Determine the (X, Y) coordinate at the center of the cell enclosing the given text.  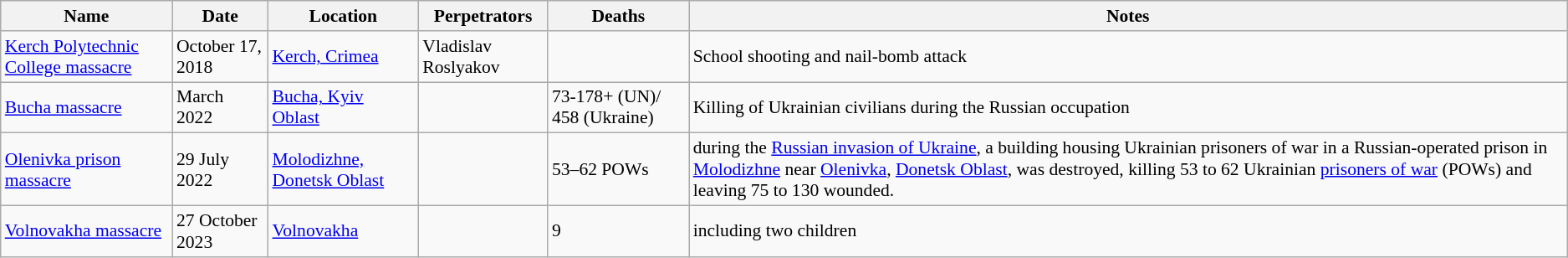
Location (343, 16)
Deaths (619, 16)
Perpetrators (483, 16)
Volnovakha (343, 231)
53–62 POWs (619, 169)
Bucha massacre (87, 107)
School shooting and nail-bomb attack (1128, 57)
Kerch, Crimea (343, 57)
Killing of Ukrainian civilians during the Russian occupation (1128, 107)
Date (221, 16)
29 July 2022 (221, 169)
27 October 2023 (221, 231)
Notes (1128, 16)
Vladislav Roslyakov (483, 57)
March 2022 (221, 107)
Bucha, Kyiv Oblast (343, 107)
including two children (1128, 231)
73-178+ (UN)/ 458 (Ukraine) (619, 107)
Name (87, 16)
October 17, 2018 (221, 57)
Molodizhne, Donetsk Oblast (343, 169)
Kerch Polytechnic College massacre (87, 57)
9 (619, 231)
Olenivka prison massacre (87, 169)
Volnovakha massacre (87, 231)
